Return (X, Y) of the center of cell containing provided text 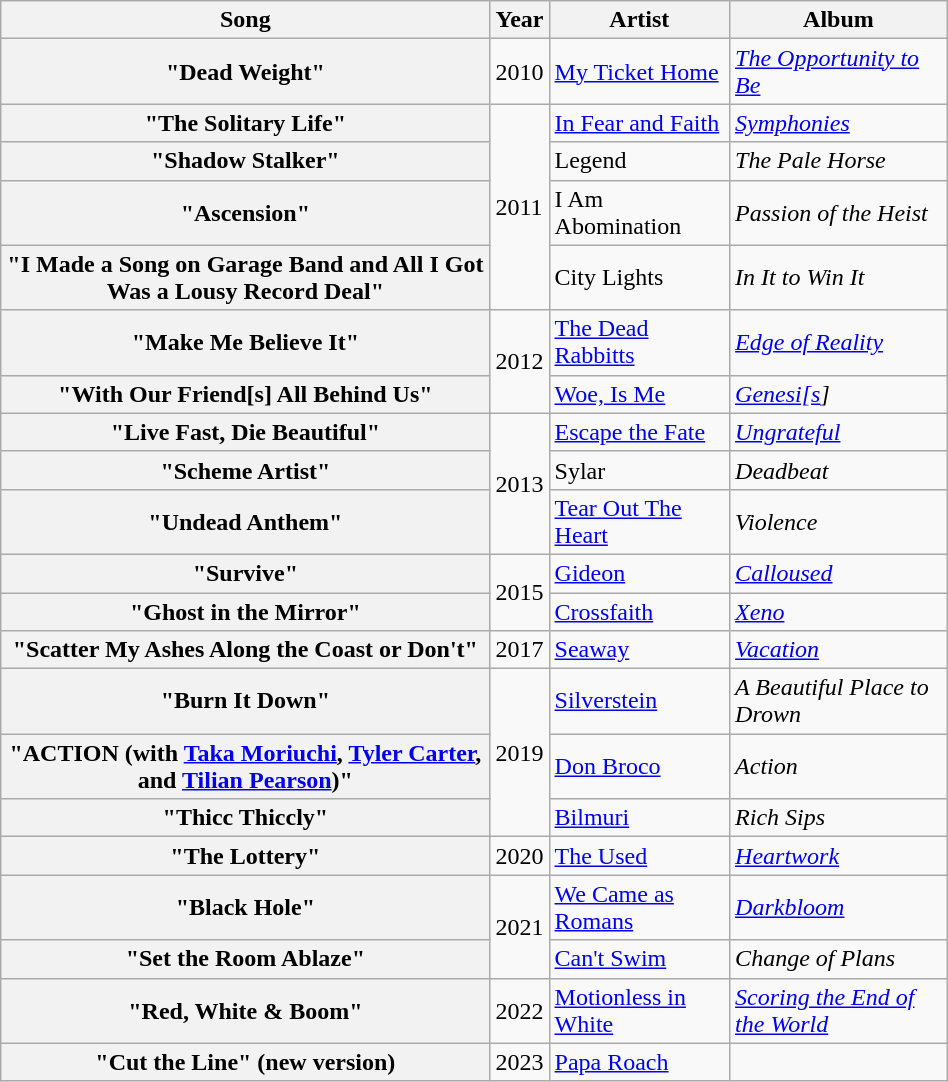
"Survive" (246, 573)
"The Lottery" (246, 856)
Passion of the Heist (839, 212)
"The Solitary Life" (246, 123)
In It to Win It (839, 278)
Action (839, 766)
Genesi[s] (839, 394)
2023 (520, 1062)
The Used (640, 856)
Tear Out The Heart (640, 522)
Woe, Is Me (640, 394)
2013 (520, 484)
Scoring the End of the World (839, 1010)
Gideon (640, 573)
Calloused (839, 573)
Heartwork (839, 856)
Seaway (640, 650)
2019 (520, 753)
"ACTION (with Taka Moriuchi, Tyler Carter, and Tilian Pearson)" (246, 766)
"Scatter My Ashes Along the Coast or Don't" (246, 650)
Violence (839, 522)
Year (520, 20)
Artist (640, 20)
Sylar (640, 470)
2022 (520, 1010)
Edge of Reality (839, 342)
"Shadow Stalker" (246, 161)
Rich Sips (839, 818)
"Make Me Believe It" (246, 342)
"Live Fast, Die Beautiful" (246, 432)
Vacation (839, 650)
Deadbeat (839, 470)
Crossfaith (640, 611)
"Scheme Artist" (246, 470)
Motionless in White (640, 1010)
Silverstein (640, 702)
"Undead Anthem" (246, 522)
"Black Hole" (246, 908)
I Am Abomination (640, 212)
"Thicc Thiccly" (246, 818)
Darkbloom (839, 908)
"Red, White & Boom" (246, 1010)
Papa Roach (640, 1062)
"With Our Friend[s] All Behind Us" (246, 394)
We Came as Romans (640, 908)
Album (839, 20)
2021 (520, 926)
2010 (520, 72)
"Ascension" (246, 212)
"Set the Room Ablaze" (246, 959)
Don Broco (640, 766)
City Lights (640, 278)
2015 (520, 592)
Legend (640, 161)
Ungrateful (839, 432)
2017 (520, 650)
A Beautiful Place to Drown (839, 702)
My Ticket Home (640, 72)
"Dead Weight" (246, 72)
The Dead Rabbitts (640, 342)
2012 (520, 362)
"Ghost in the Mirror" (246, 611)
"Burn It Down" (246, 702)
In Fear and Faith (640, 123)
Xeno (839, 611)
Symphonies (839, 123)
2011 (520, 207)
Change of Plans (839, 959)
Can't Swim (640, 959)
The Opportunity to Be (839, 72)
Escape the Fate (640, 432)
2020 (520, 856)
The Pale Horse (839, 161)
Song (246, 20)
"Cut the Line" (new version) (246, 1062)
"I Made a Song on Garage Band and All I Got Was a Lousy Record Deal" (246, 278)
Bilmuri (640, 818)
